Pinpoint the cell where the given text exists, returning its [X, Y] midpoint coordinate. 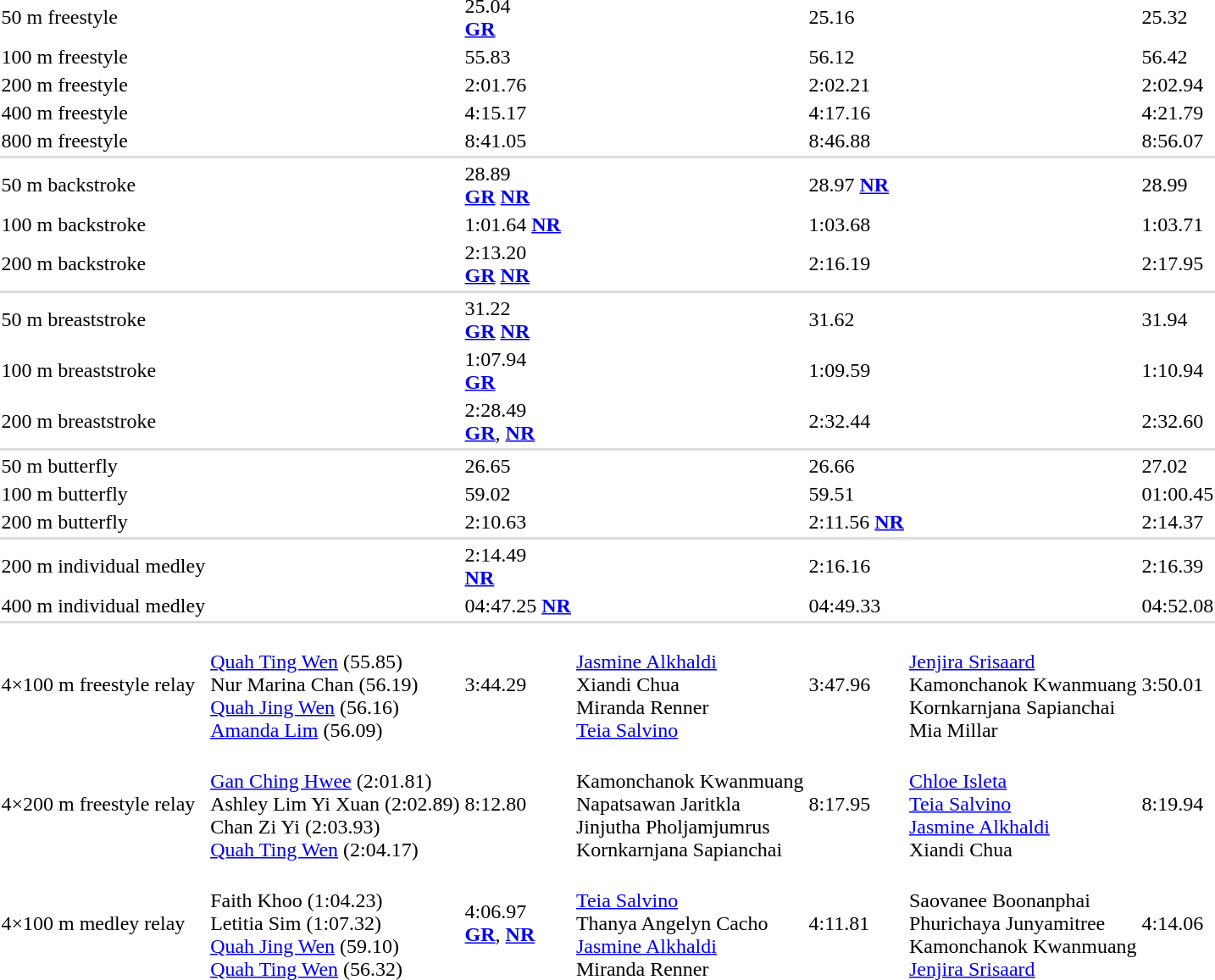
Gan Ching Hwee (2:01.81) Ashley Lim Yi Xuan (2:02.89) Chan Zi Yi (2:03.93) Quah Ting Wen (2:04.17) [336, 804]
28.89GR NR [518, 185]
1:03.71 [1178, 224]
Quah Ting Wen (55.85) Nur Marina Chan (56.19) Quah Jing Wen (56.16) Amanda Lim (56.09) [336, 684]
59.51 [856, 494]
28.97 NR [856, 185]
8:41.05 [518, 141]
56.12 [856, 57]
8:19.94 [1178, 804]
4:21.79 [1178, 113]
100 m freestyle [103, 57]
4:15.17 [518, 113]
56.42 [1178, 57]
26.65 [518, 466]
2:02.94 [1178, 85]
2:17.95 [1178, 264]
1:01.64 NR [518, 224]
2:14.37 [1178, 522]
3:44.29 [518, 684]
2:16.39 [1178, 566]
100 m backstroke [103, 224]
28.99 [1178, 185]
3:50.01 [1178, 684]
50 m breaststroke [103, 320]
3:47.96 [856, 684]
200 m individual medley [103, 566]
2:11.56 NR [856, 522]
59.02 [518, 494]
800 m freestyle [103, 141]
2:32.60 [1178, 422]
2:10.63 [518, 522]
100 m breaststroke [103, 371]
400 m freestyle [103, 113]
2:28.49GR, NR [518, 422]
8:17.95 [856, 804]
2:16.16 [856, 566]
2:32.44 [856, 422]
200 m breaststroke [103, 422]
31.62 [856, 320]
200 m backstroke [103, 264]
31.22GR NR [518, 320]
01:00.45 [1178, 494]
200 m freestyle [103, 85]
200 m butterfly [103, 522]
8:46.88 [856, 141]
4:17.16 [856, 113]
Chloe IsletaTeia SalvinoJasmine AlkhaldiXiandi Chua [1023, 804]
1:03.68 [856, 224]
04:47.25 NR [518, 606]
4×200 m freestyle relay [103, 804]
27.02 [1178, 466]
2:01.76 [518, 85]
4×100 m freestyle relay [103, 684]
31.94 [1178, 320]
04:49.33 [856, 606]
1:09.59 [856, 371]
2:14.49NR [518, 566]
100 m butterfly [103, 494]
Jenjira SrisaardKamonchanok KwanmuangKornkarnjana SapianchaiMia Millar [1023, 684]
50 m butterfly [103, 466]
8:12.80 [518, 804]
2:16.19 [856, 264]
1:10.94 [1178, 371]
55.83 [518, 57]
2:02.21 [856, 85]
2:13.20GR NR [518, 264]
50 m backstroke [103, 185]
400 m individual medley [103, 606]
26.66 [856, 466]
04:52.08 [1178, 606]
Kamonchanok KwanmuangNapatsawan JaritklaJinjutha PholjamjumrusKornkarnjana Sapianchai [690, 804]
8:56.07 [1178, 141]
1:07.94GR [518, 371]
Jasmine Alkhaldi Xiandi Chua Miranda Renner Teia Salvino [690, 684]
